Return (x, y) of the center of cell containing provided text 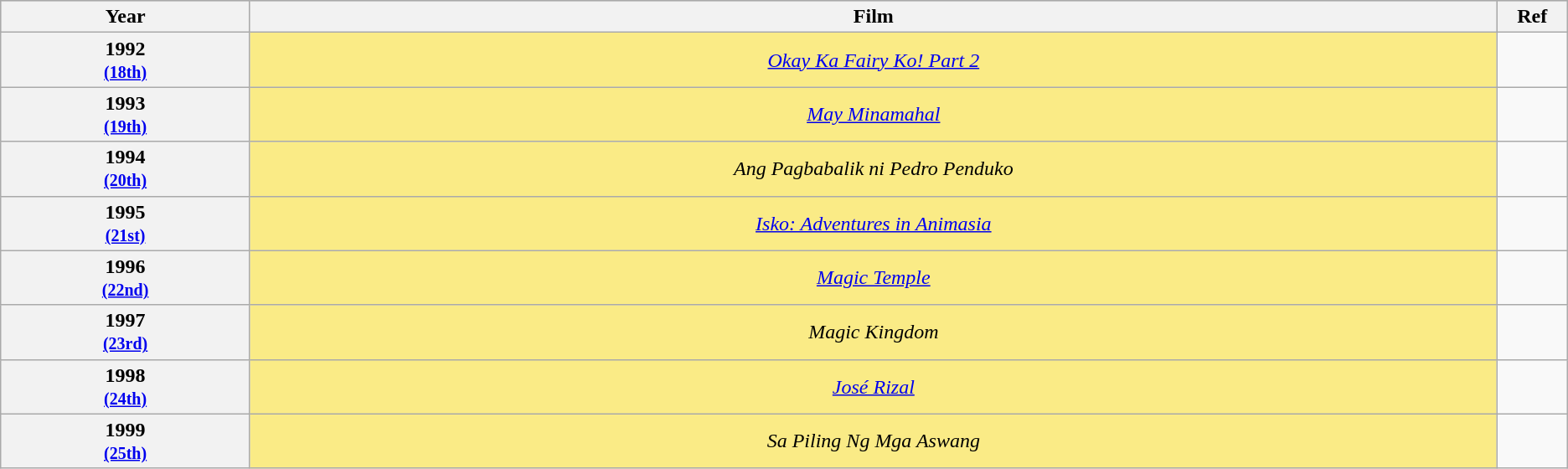
Okay Ka Fairy Ko! Part 2 (873, 60)
1996 (22nd) (126, 278)
1995 (21st) (126, 223)
1999 (25th) (126, 441)
1993 (19th) (126, 114)
1992 (18th) (126, 60)
Ref (1532, 17)
Ang Pagbabalik ni Pedro Penduko (873, 169)
1997 (23rd) (126, 332)
Year (126, 17)
May Minamahal (873, 114)
Magic Temple (873, 278)
José Rizal (873, 387)
Isko: Adventures in Animasia (873, 223)
Film (873, 17)
Sa Piling Ng Mga Aswang (873, 441)
1994 (20th) (126, 169)
1998 (24th) (126, 387)
Magic Kingdom (873, 332)
